Output the (x, y) coordinate of the center of the cell containing the given text.  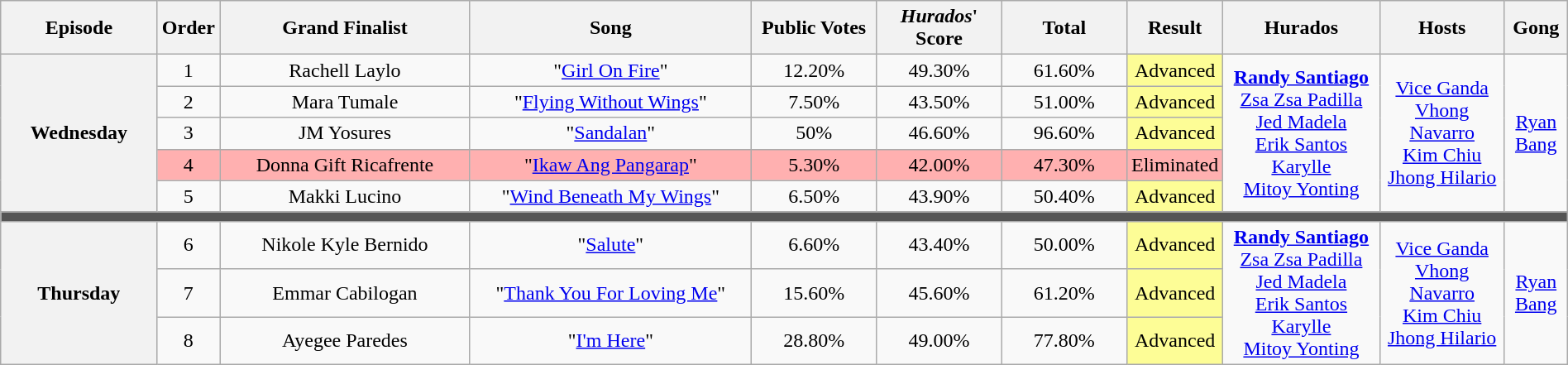
51.00% (1064, 102)
Thursday (79, 293)
49.30% (939, 70)
Order (189, 28)
"Flying Without Wings" (610, 102)
28.80% (814, 341)
42.00% (939, 165)
Song (610, 28)
Hosts (1442, 28)
Grand Finalist (345, 28)
Wednesday (79, 133)
6.60% (814, 245)
4 (189, 165)
49.00% (939, 341)
7.50% (814, 102)
JM Yosures (345, 133)
15.60% (814, 293)
5 (189, 196)
Ayegee Paredes (345, 341)
50.00% (1064, 245)
12.20% (814, 70)
"Thank You For Loving Me" (610, 293)
8 (189, 341)
Rachell Laylo (345, 70)
Mara Tumale (345, 102)
96.60% (1064, 133)
Hurados (1302, 28)
43.40% (939, 245)
46.60% (939, 133)
6 (189, 245)
1 (189, 70)
6.50% (814, 196)
Eliminated (1174, 165)
"Salute" (610, 245)
"Wind Beneath My Wings" (610, 196)
Donna Gift Ricafrente (345, 165)
50% (814, 133)
43.90% (939, 196)
Result (1174, 28)
Hurados' Score (939, 28)
"Sandalan" (610, 133)
Makki Lucino (345, 196)
45.60% (939, 293)
"Girl On Fire" (610, 70)
77.80% (1064, 341)
"Ikaw Ang Pangarap" (610, 165)
50.40% (1064, 196)
47.30% (1064, 165)
Gong (1536, 28)
2 (189, 102)
Nikole Kyle Bernido (345, 245)
Emmar Cabilogan (345, 293)
61.60% (1064, 70)
43.50% (939, 102)
7 (189, 293)
5.30% (814, 165)
Total (1064, 28)
3 (189, 133)
"I'm Here" (610, 341)
Public Votes (814, 28)
61.20% (1064, 293)
Episode (79, 28)
